Return [x, y] of the center of cell containing provided text 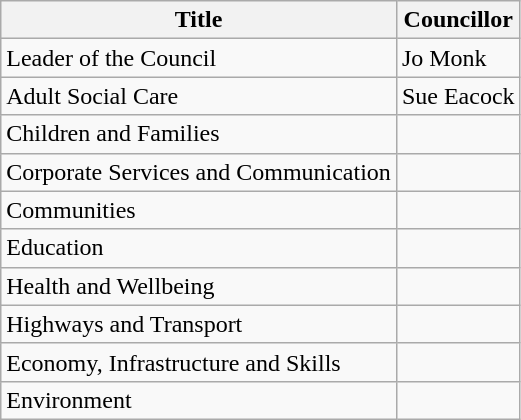
Jo Monk [458, 58]
Education [199, 248]
Corporate Services and Communication [199, 172]
Communities [199, 210]
Councillor [458, 20]
Highways and Transport [199, 324]
Title [199, 20]
Sue Eacock [458, 96]
Adult Social Care [199, 96]
Children and Families [199, 134]
Economy, Infrastructure and Skills [199, 362]
Environment [199, 400]
Health and Wellbeing [199, 286]
Leader of the Council [199, 58]
